Detect which cell encompasses the target text, then output its [x, y] center coordinate. 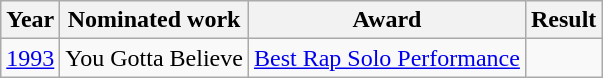
Year [30, 20]
Nominated work [154, 20]
Best Rap Solo Performance [386, 58]
Award [386, 20]
1993 [30, 58]
Result [563, 20]
You Gotta Believe [154, 58]
